Extract the [x, y] coordinate from the center of the cell holding the provided text.  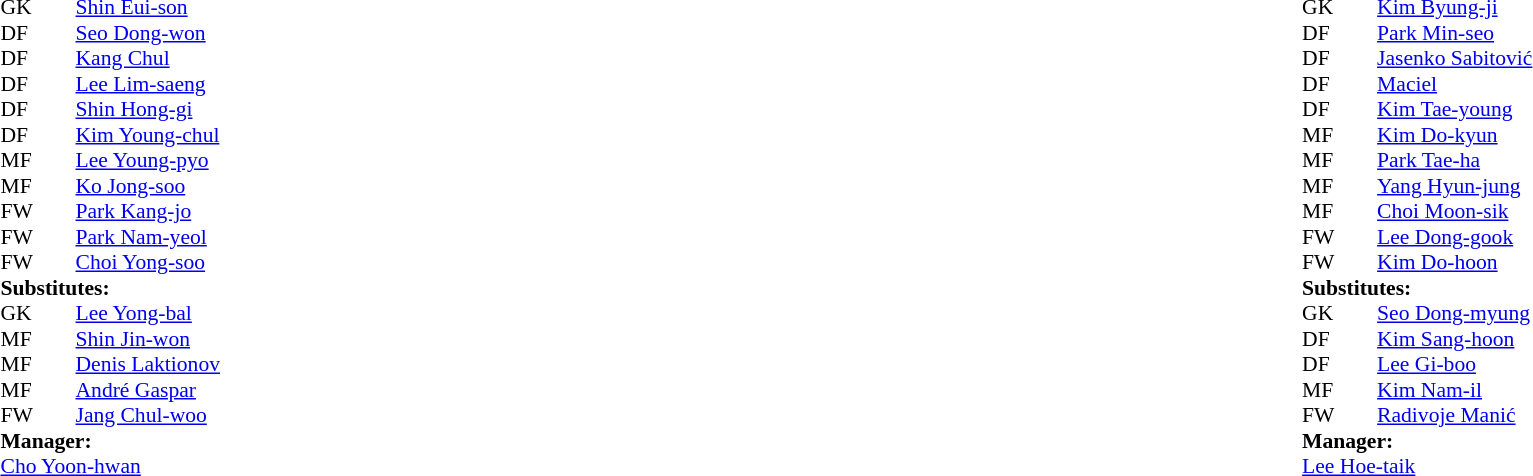
Park Tae-ha [1454, 161]
Seo Dong-myung [1454, 313]
Lee Young-pyo [148, 161]
Shin Jin-won [148, 339]
Park Kang-jo [148, 211]
Kim Nam-il [1454, 390]
Jasenko Sabitović [1454, 59]
Seo Dong-won [148, 33]
André Gaspar [148, 390]
Kim Young-chul [148, 135]
Lee Lim-saeng [148, 84]
Maciel [1454, 84]
Choi Yong-soo [148, 263]
Kang Chul [148, 59]
Ko Jong-soo [148, 186]
Lee Dong-gook [1454, 237]
Kim Do-hoon [1454, 263]
Radivoje Manić [1454, 415]
Lee Yong-bal [148, 313]
Kim Sang-hoon [1454, 339]
Kim Do-kyun [1454, 135]
Lee Gi-boo [1454, 365]
Park Nam-yeol [148, 237]
Denis Laktionov [148, 365]
Shin Hong-gi [148, 109]
Kim Tae-young [1454, 109]
Park Min-seo [1454, 33]
Yang Hyun-jung [1454, 186]
Jang Chul-woo [148, 415]
Choi Moon-sik [1454, 211]
